Scan for the cell matching the given text and deliver its [X, Y] coordinate at center. 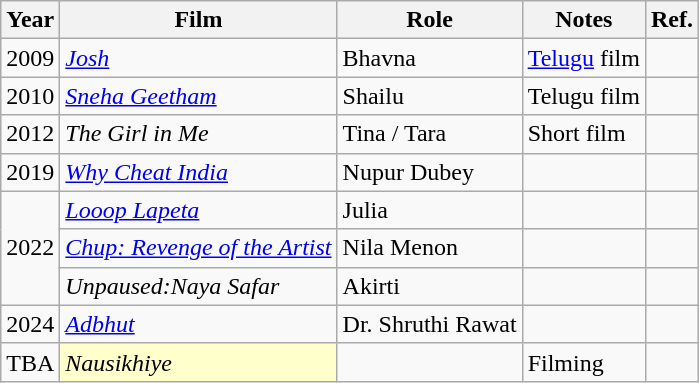
Julia [430, 210]
2012 [30, 134]
Ref. [672, 20]
Role [430, 20]
Filming [584, 362]
Year [30, 20]
Nausikhiye [198, 362]
Unpaused:Naya Safar [198, 286]
TBA [30, 362]
2019 [30, 172]
Sneha Geetham [198, 96]
Shailu [430, 96]
Dr. Shruthi Rawat [430, 324]
Nila Menon [430, 248]
The Girl in Me [198, 134]
Tina / Tara [430, 134]
Looop Lapeta [198, 210]
2010 [30, 96]
Chup: Revenge of the Artist [198, 248]
2022 [30, 248]
Film [198, 20]
2024 [30, 324]
Adbhut [198, 324]
Josh [198, 58]
Bhavna [430, 58]
Notes [584, 20]
Why Cheat India [198, 172]
Short film [584, 134]
Akirti [430, 286]
Nupur Dubey [430, 172]
2009 [30, 58]
